Identify which cell holds the provided text, then report its [x, y] central coordinate. 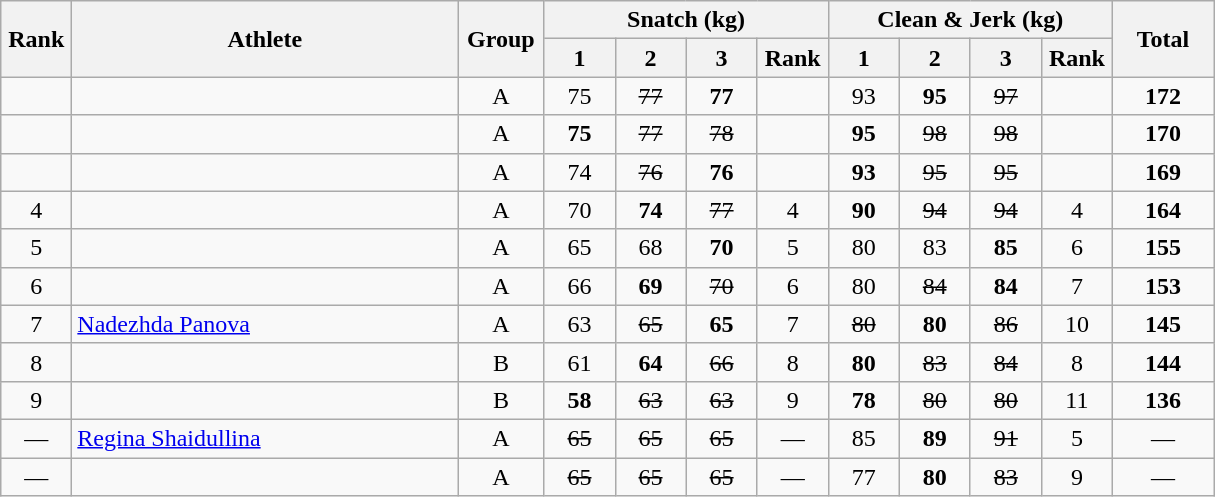
11 [1076, 400]
170 [1162, 134]
136 [1162, 400]
Snatch (kg) [686, 20]
86 [1006, 324]
Athlete [265, 39]
58 [580, 400]
Regina Shaidullina [265, 438]
89 [934, 438]
153 [1162, 286]
68 [650, 248]
Group [501, 39]
Nadezhda Panova [265, 324]
155 [1162, 248]
Total [1162, 39]
91 [1006, 438]
97 [1006, 96]
144 [1162, 362]
69 [650, 286]
90 [864, 210]
10 [1076, 324]
Clean & Jerk (kg) [970, 20]
164 [1162, 210]
172 [1162, 96]
61 [580, 362]
145 [1162, 324]
169 [1162, 172]
64 [650, 362]
